From the cell containing the given text, extract its center point as (x, y) coordinate. 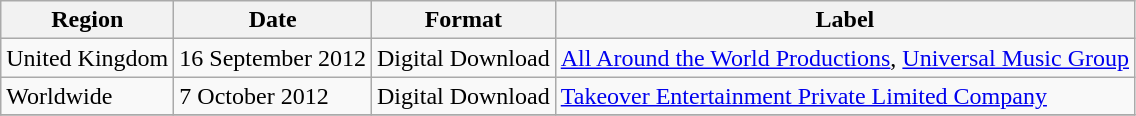
All Around the World Productions, Universal Music Group (844, 58)
Label (844, 20)
Worldwide (88, 96)
16 September 2012 (273, 58)
Region (88, 20)
United Kingdom (88, 58)
Takeover Entertainment Private Limited Company (844, 96)
7 October 2012 (273, 96)
Format (464, 20)
Date (273, 20)
